Detect which cell encompasses the target text, then output its (x, y) center coordinate. 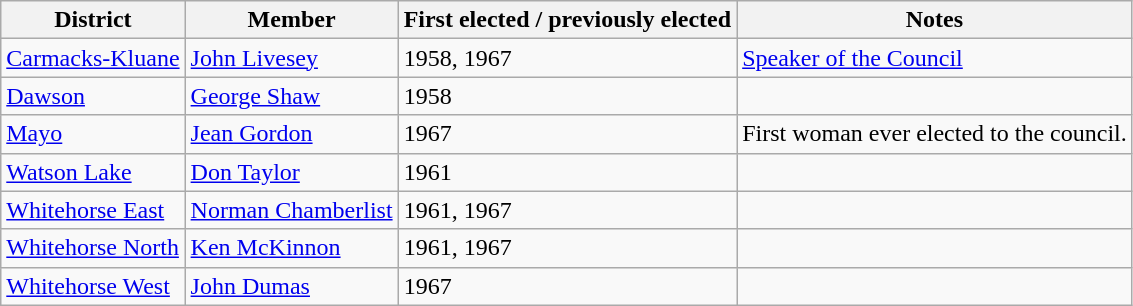
Dawson (93, 96)
Don Taylor (292, 172)
Carmacks-Kluane (93, 58)
Ken McKinnon (292, 248)
1961 (568, 172)
Norman Chamberlist (292, 210)
1958 (568, 96)
George Shaw (292, 96)
John Livesey (292, 58)
Jean Gordon (292, 134)
Whitehorse East (93, 210)
District (93, 20)
First woman ever elected to the council. (935, 134)
Speaker of the Council (935, 58)
Member (292, 20)
Mayo (93, 134)
Whitehorse North (93, 248)
Watson Lake (93, 172)
First elected / previously elected (568, 20)
Whitehorse West (93, 286)
Notes (935, 20)
1958, 1967 (568, 58)
John Dumas (292, 286)
